Detect which cell encompasses the target text, then output its [x, y] center coordinate. 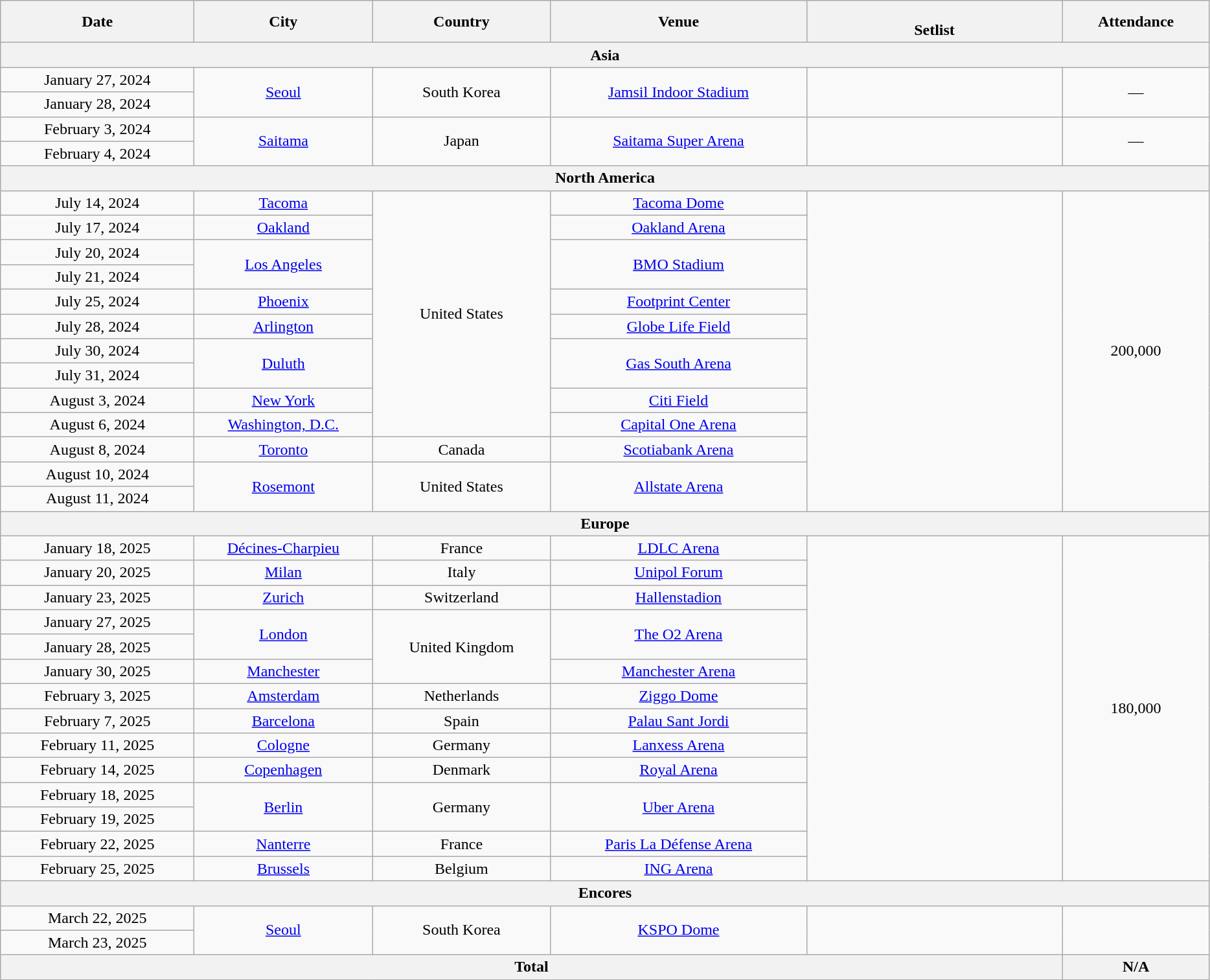
July 25, 2024 [97, 301]
Royal Arena [679, 770]
Oakland Arena [679, 227]
United Kingdom [461, 646]
Italy [461, 573]
Uber Arena [679, 807]
Manchester Arena [679, 671]
February 22, 2025 [97, 844]
February 3, 2024 [97, 129]
Toronto [284, 450]
Los Angeles [284, 264]
London [284, 634]
The O2 Arena [679, 634]
Asia [605, 55]
February 11, 2025 [97, 746]
March 22, 2025 [97, 918]
February 14, 2025 [97, 770]
February 4, 2024 [97, 154]
KSPO Dome [679, 930]
Allstate Arena [679, 486]
Ziggo Dome [679, 696]
Japan [461, 141]
Tacoma [284, 203]
February 7, 2025 [97, 721]
Netherlands [461, 696]
February 18, 2025 [97, 795]
March 23, 2025 [97, 942]
Venue [679, 22]
Copenhagen [284, 770]
Nanterre [284, 844]
Capital One Arena [679, 425]
Attendance [1136, 22]
January 20, 2025 [97, 573]
Zurich [284, 597]
City [284, 22]
Switzerland [461, 597]
Rosemont [284, 486]
Unipol Forum [679, 573]
Duluth [284, 363]
Total [531, 967]
ING Arena [679, 869]
Encores [605, 893]
Paris La Défense Arena [679, 844]
Amsterdam [284, 696]
180,000 [1136, 709]
Phoenix [284, 301]
July 21, 2024 [97, 277]
Setlist [934, 22]
Saitama [284, 141]
Brussels [284, 869]
Globe Life Field [679, 326]
Tacoma Dome [679, 203]
January 28, 2024 [97, 104]
Saitama Super Arena [679, 141]
January 18, 2025 [97, 548]
Denmark [461, 770]
Hallenstadion [679, 597]
July 28, 2024 [97, 326]
February 3, 2025 [97, 696]
Manchester [284, 671]
August 10, 2024 [97, 474]
Arlington [284, 326]
200,000 [1136, 351]
July 14, 2024 [97, 203]
Oakland [284, 227]
January 28, 2025 [97, 646]
Berlin [284, 807]
Lanxess Arena [679, 746]
February 19, 2025 [97, 819]
Citi Field [679, 400]
New York [284, 400]
January 27, 2025 [97, 622]
BMO Stadium [679, 264]
January 23, 2025 [97, 597]
Footprint Center [679, 301]
Palau Sant Jordi [679, 721]
Scotiabank Arena [679, 450]
February 25, 2025 [97, 869]
Milan [284, 573]
Canada [461, 450]
North America [605, 178]
LDLC Arena [679, 548]
July 31, 2024 [97, 376]
July 30, 2024 [97, 351]
Barcelona [284, 721]
Décines-Charpieu [284, 548]
July 17, 2024 [97, 227]
July 20, 2024 [97, 252]
Spain [461, 721]
August 11, 2024 [97, 499]
Date [97, 22]
August 8, 2024 [97, 450]
Gas South Arena [679, 363]
Jamsil Indoor Stadium [679, 92]
Europe [605, 523]
August 3, 2024 [97, 400]
Cologne [284, 746]
January 27, 2024 [97, 80]
Washington, D.C. [284, 425]
January 30, 2025 [97, 671]
Country [461, 22]
Belgium [461, 869]
August 6, 2024 [97, 425]
N/A [1136, 967]
